Capture the cell that displays the provided text and extract its (x, y) central coordinate. 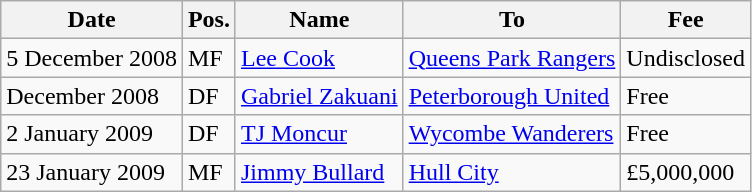
December 2008 (92, 96)
Undisclosed (686, 58)
Name (319, 20)
Lee Cook (319, 58)
Peterborough United (512, 96)
Jimmy Bullard (319, 172)
Pos. (208, 20)
5 December 2008 (92, 58)
To (512, 20)
Fee (686, 20)
£5,000,000 (686, 172)
Hull City (512, 172)
23 January 2009 (92, 172)
Gabriel Zakuani (319, 96)
Wycombe Wanderers (512, 134)
TJ Moncur (319, 134)
2 January 2009 (92, 134)
Queens Park Rangers (512, 58)
Date (92, 20)
